Search for the cell housing the specified text and yield its (x, y) center coordinate. 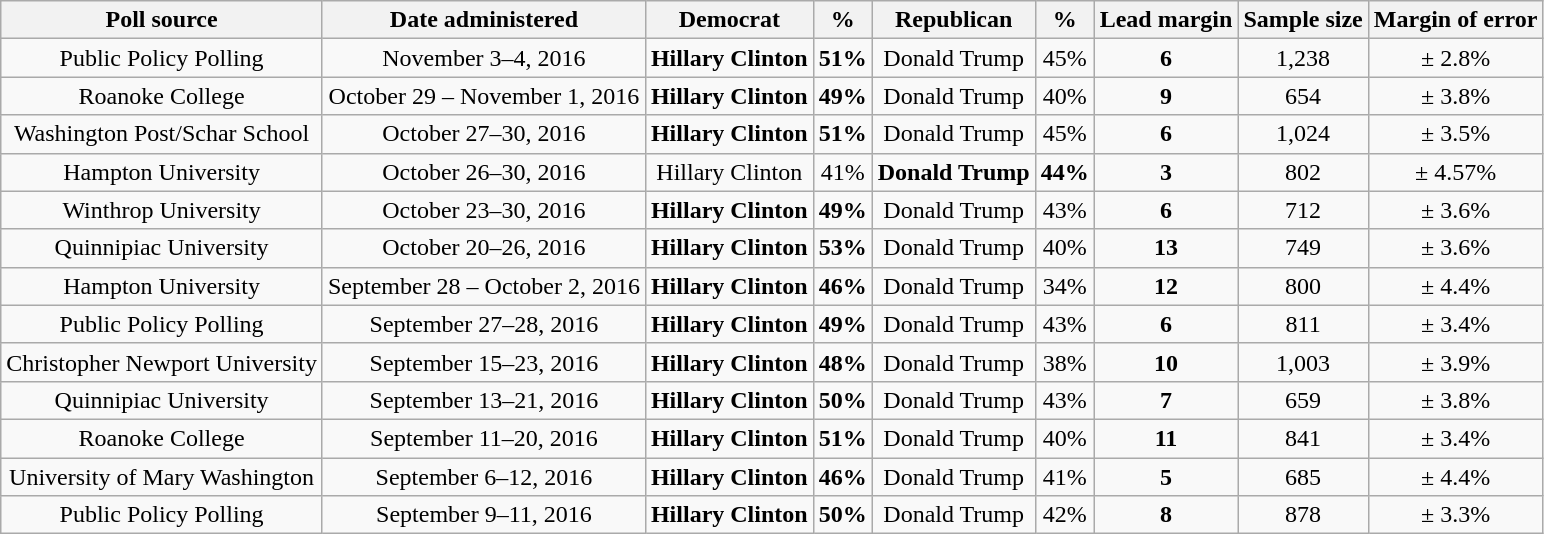
53% (842, 248)
8 (1166, 515)
October 20–26, 2016 (484, 248)
1,024 (1303, 134)
± 4.57% (1456, 172)
September 11–20, 2016 (484, 438)
1,238 (1303, 58)
42% (1064, 515)
University of Mary Washington (162, 477)
878 (1303, 515)
November 3–4, 2016 (484, 58)
654 (1303, 96)
± 3.5% (1456, 134)
September 28 – October 2, 2016 (484, 286)
September 6–12, 2016 (484, 477)
9 (1166, 96)
841 (1303, 438)
7 (1166, 400)
Sample size (1303, 20)
October 27–30, 2016 (484, 134)
12 (1166, 286)
811 (1303, 324)
Poll source (162, 20)
Washington Post/Schar School (162, 134)
712 (1303, 210)
3 (1166, 172)
800 (1303, 286)
44% (1064, 172)
October 29 – November 1, 2016 (484, 96)
Democrat (729, 20)
± 2.8% (1456, 58)
659 (1303, 400)
Lead margin (1166, 20)
± 3.3% (1456, 515)
September 13–21, 2016 (484, 400)
802 (1303, 172)
Date administered (484, 20)
Republican (954, 20)
10 (1166, 362)
1,003 (1303, 362)
685 (1303, 477)
48% (842, 362)
5 (1166, 477)
October 23–30, 2016 (484, 210)
11 (1166, 438)
13 (1166, 248)
± 3.9% (1456, 362)
September 15–23, 2016 (484, 362)
Margin of error (1456, 20)
Christopher Newport University (162, 362)
Winthrop University (162, 210)
38% (1064, 362)
749 (1303, 248)
October 26–30, 2016 (484, 172)
September 9–11, 2016 (484, 515)
34% (1064, 286)
September 27–28, 2016 (484, 324)
